Return (X, Y) of the center of cell containing provided text 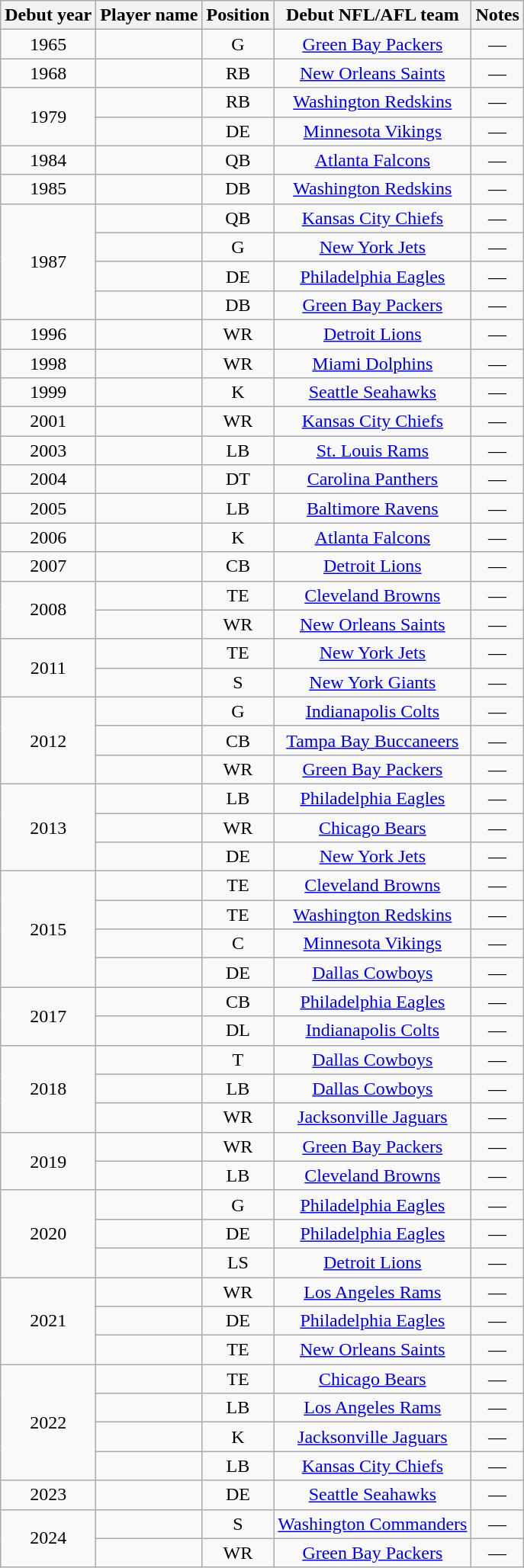
2017 (49, 1016)
2022 (49, 1422)
DT (238, 479)
1968 (49, 73)
C (238, 944)
2023 (49, 1495)
2024 (49, 1538)
1984 (49, 160)
Miami Dolphins (372, 364)
New York Giants (372, 682)
2007 (49, 566)
1979 (49, 117)
1999 (49, 393)
Washington Commanders (372, 1524)
Notes (497, 15)
Debut year (49, 15)
2013 (49, 827)
Tampa Bay Buccaneers (372, 740)
2006 (49, 537)
T (238, 1060)
2020 (49, 1233)
Position (238, 15)
2018 (49, 1089)
Carolina Panthers (372, 479)
Debut NFL/AFL team (372, 15)
1998 (49, 364)
2021 (49, 1321)
Player name (149, 15)
2019 (49, 1161)
1987 (49, 261)
2015 (49, 929)
1965 (49, 44)
1985 (49, 189)
2004 (49, 479)
DL (238, 1031)
2008 (49, 610)
St. Louis Rams (372, 451)
2001 (49, 422)
2005 (49, 508)
2003 (49, 451)
1996 (49, 334)
LS (238, 1262)
Baltimore Ravens (372, 508)
2012 (49, 740)
2011 (49, 668)
